Scan for the cell matching the given text and deliver its [X, Y] coordinate at center. 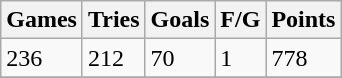
Games [42, 20]
F/G [240, 20]
212 [114, 58]
Points [304, 20]
236 [42, 58]
1 [240, 58]
Tries [114, 20]
778 [304, 58]
Goals [180, 20]
70 [180, 58]
